Pinpoint the cell where the given text exists, returning its [x, y] midpoint coordinate. 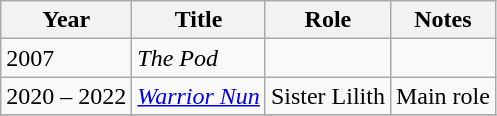
2007 [66, 58]
Role [328, 20]
Notes [442, 20]
Main role [442, 96]
Warrior Nun [199, 96]
2020 – 2022 [66, 96]
Year [66, 20]
Title [199, 20]
The Pod [199, 58]
Sister Lilith [328, 96]
